Output the [X, Y] coordinate of the center of the cell containing the given text.  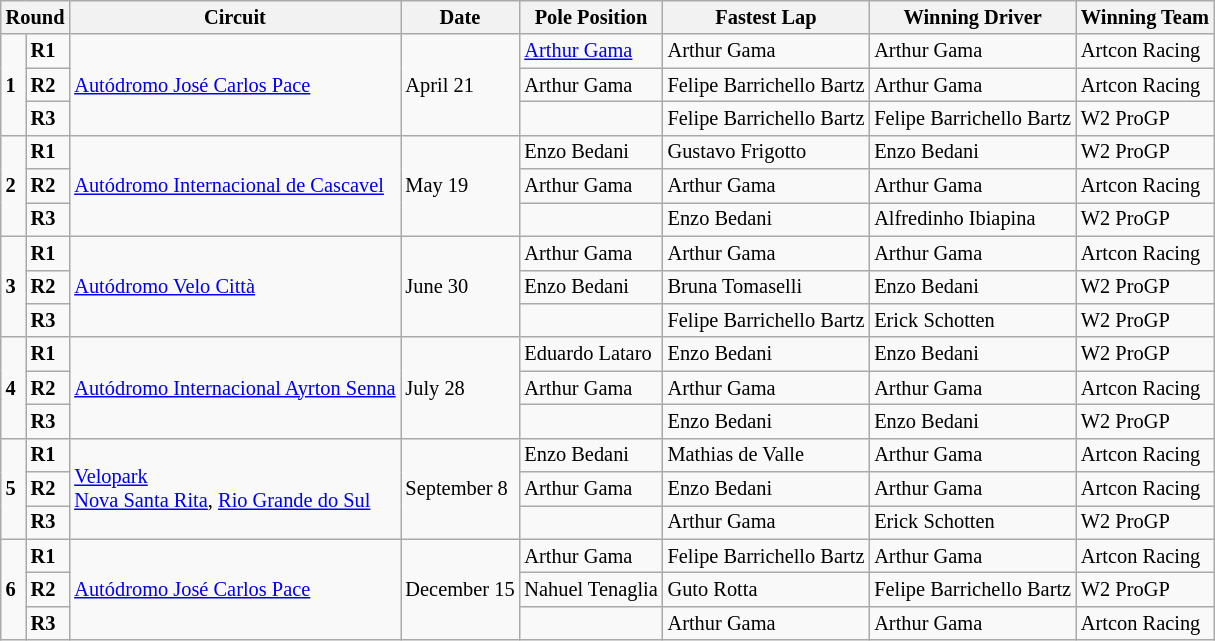
April 21 [460, 84]
Winning Driver [972, 17]
Autódromo Internacional Ayrton Senna [234, 388]
4 [14, 388]
Autódromo Internacional de Cascavel [234, 186]
6 [14, 590]
Alfredinho Ibiapina [972, 219]
Date [460, 17]
June 30 [460, 286]
December 15 [460, 590]
2 [14, 186]
Nahuel Tenaglia [590, 589]
Gustavo Frigotto [766, 152]
Guto Rotta [766, 589]
Fastest Lap [766, 17]
Mathias de Valle [766, 455]
Winning Team [1145, 17]
July 28 [460, 388]
Bruna Tomaselli [766, 287]
September 8 [460, 488]
Round [36, 17]
3 [14, 286]
VeloparkNova Santa Rita, Rio Grande do Sul [234, 488]
5 [14, 488]
May 19 [460, 186]
Eduardo Lataro [590, 354]
Circuit [234, 17]
Autódromo Velo Città [234, 286]
Pole Position [590, 17]
1 [14, 84]
